Return the (x, y) coordinate for the center point of the cell that contains the specified text.  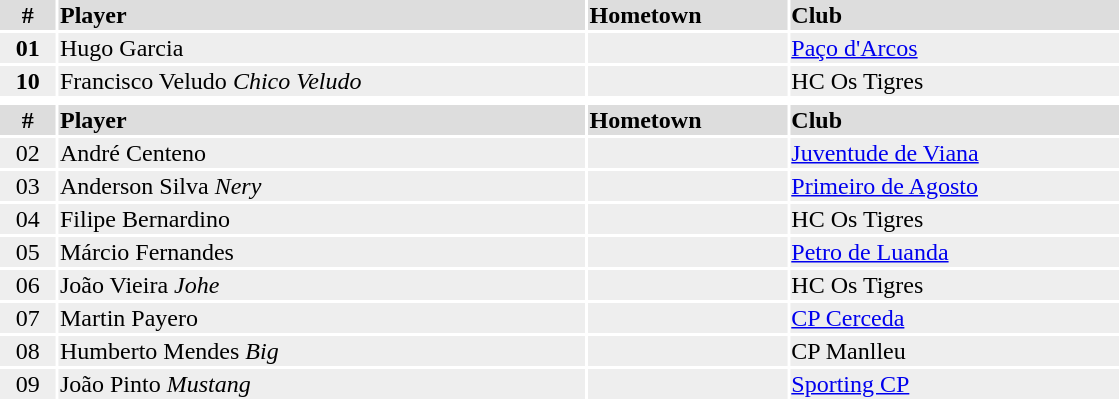
Francisco Veludo Chico Veludo (321, 81)
Paço d'Arcos (954, 48)
Primeiro de Agosto (954, 186)
Hugo Garcia (321, 48)
Martin Payero (321, 318)
05 (28, 252)
João Pinto Mustang (321, 384)
João Vieira Johe (321, 285)
CP Cerceda (954, 318)
André Centeno (321, 153)
Sporting CP (954, 384)
04 (28, 219)
07 (28, 318)
01 (28, 48)
Anderson Silva Nery (321, 186)
10 (28, 81)
Filipe Bernardino (321, 219)
03 (28, 186)
02 (28, 153)
08 (28, 351)
06 (28, 285)
09 (28, 384)
Márcio Fernandes (321, 252)
CP Manlleu (954, 351)
Petro de Luanda (954, 252)
Juventude de Viana (954, 153)
Humberto Mendes Big (321, 351)
